Identify which cell holds the provided text, then report its (x, y) central coordinate. 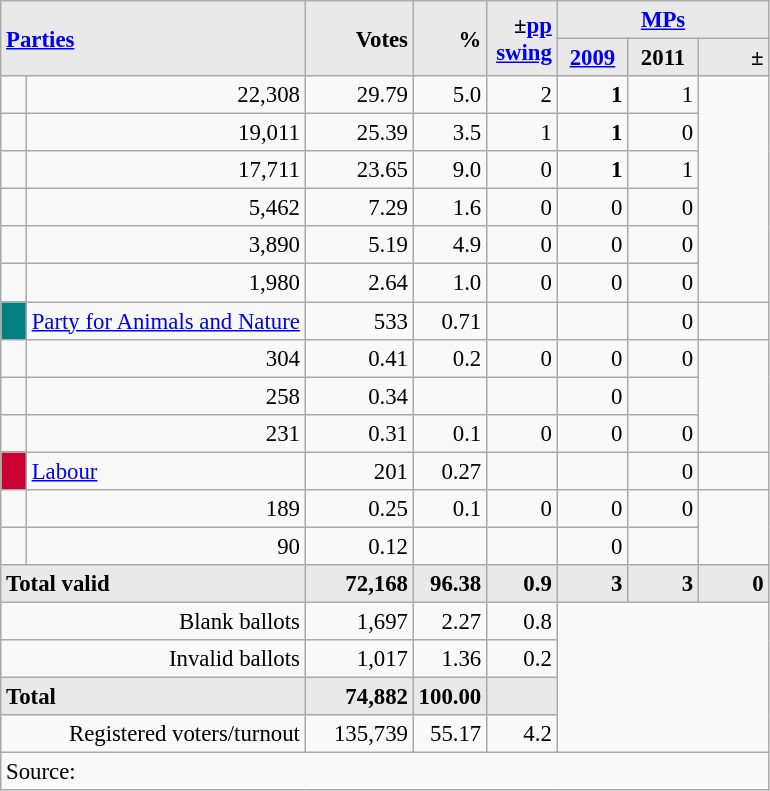
0.25 (359, 509)
0.8 (522, 621)
25.39 (359, 133)
90 (166, 546)
258 (166, 396)
0.34 (359, 396)
1.0 (450, 283)
1.6 (450, 208)
19,011 (166, 133)
Total valid (153, 584)
0.12 (359, 546)
23.65 (359, 170)
Registered voters/turnout (153, 734)
7.29 (359, 208)
72,168 (359, 584)
Invalid ballots (153, 659)
± (734, 58)
Parties (153, 38)
MPs (663, 20)
1,980 (166, 283)
% (450, 38)
±pp swing (522, 38)
Total (153, 697)
533 (359, 321)
5.19 (359, 245)
4.9 (450, 245)
3.5 (450, 133)
29.79 (359, 95)
0.31 (359, 433)
0.71 (450, 321)
1.36 (450, 659)
5,462 (166, 208)
Labour (166, 471)
1,697 (359, 621)
4.2 (522, 734)
2.64 (359, 283)
9.0 (450, 170)
Party for Animals and Nature (166, 321)
Source: (385, 772)
2011 (664, 58)
5.0 (450, 95)
17,711 (166, 170)
2 (522, 95)
189 (166, 509)
100.00 (450, 697)
231 (166, 433)
55.17 (450, 734)
0.9 (522, 584)
1,017 (359, 659)
22,308 (166, 95)
Votes (359, 38)
3,890 (166, 245)
0.27 (450, 471)
Blank ballots (153, 621)
2.27 (450, 621)
74,882 (359, 697)
0.41 (359, 358)
96.38 (450, 584)
304 (166, 358)
201 (359, 471)
135,739 (359, 734)
2009 (592, 58)
